Pinpoint the cell where the given text exists, returning its [x, y] midpoint coordinate. 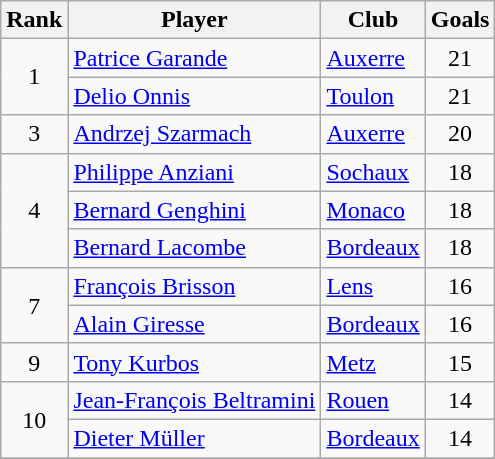
Goals [460, 20]
Rouen [373, 400]
Metz [373, 362]
Club [373, 20]
20 [460, 134]
Toulon [373, 96]
Philippe Anziani [194, 172]
4 [34, 210]
Alain Giresse [194, 324]
3 [34, 134]
Rank [34, 20]
François Brisson [194, 286]
Monaco [373, 210]
9 [34, 362]
15 [460, 362]
10 [34, 419]
Patrice Garande [194, 58]
Sochaux [373, 172]
1 [34, 77]
Bernard Lacombe [194, 248]
Lens [373, 286]
Player [194, 20]
7 [34, 305]
Delio Onnis [194, 96]
Tony Kurbos [194, 362]
Bernard Genghini [194, 210]
Jean-François Beltramini [194, 400]
Andrzej Szarmach [194, 134]
Dieter Müller [194, 438]
